Determine the [X, Y] coordinate at the center of the cell enclosing the given text.  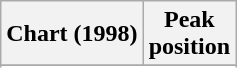
Peakposition [189, 34]
Chart (1998) [72, 34]
